Locate the cell with the specified text and output its [x, y] center coordinate. 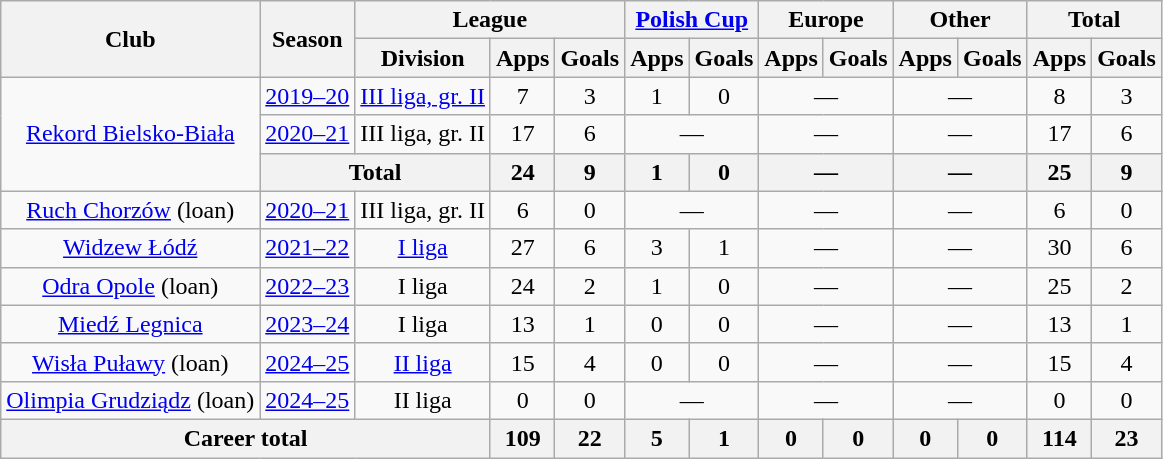
109 [522, 438]
Division [423, 58]
30 [1059, 248]
League [490, 20]
Wisła Puławy (loan) [130, 362]
Polish Cup [692, 20]
2023–24 [308, 324]
2022–23 [308, 286]
8 [1059, 96]
27 [522, 248]
Europe [826, 20]
114 [1059, 438]
Ruch Chorzów (loan) [130, 210]
Olimpia Grudziądz (loan) [130, 400]
Career total [246, 438]
5 [657, 438]
Season [308, 39]
Widzew Łódź [130, 248]
2019–20 [308, 96]
Club [130, 39]
2021–22 [308, 248]
Miedź Legnica [130, 324]
23 [1127, 438]
Rekord Bielsko-Biała [130, 134]
Other [960, 20]
7 [522, 96]
22 [590, 438]
Odra Opole (loan) [130, 286]
